Output the (x, y) coordinate of the center of the cell containing the given text.  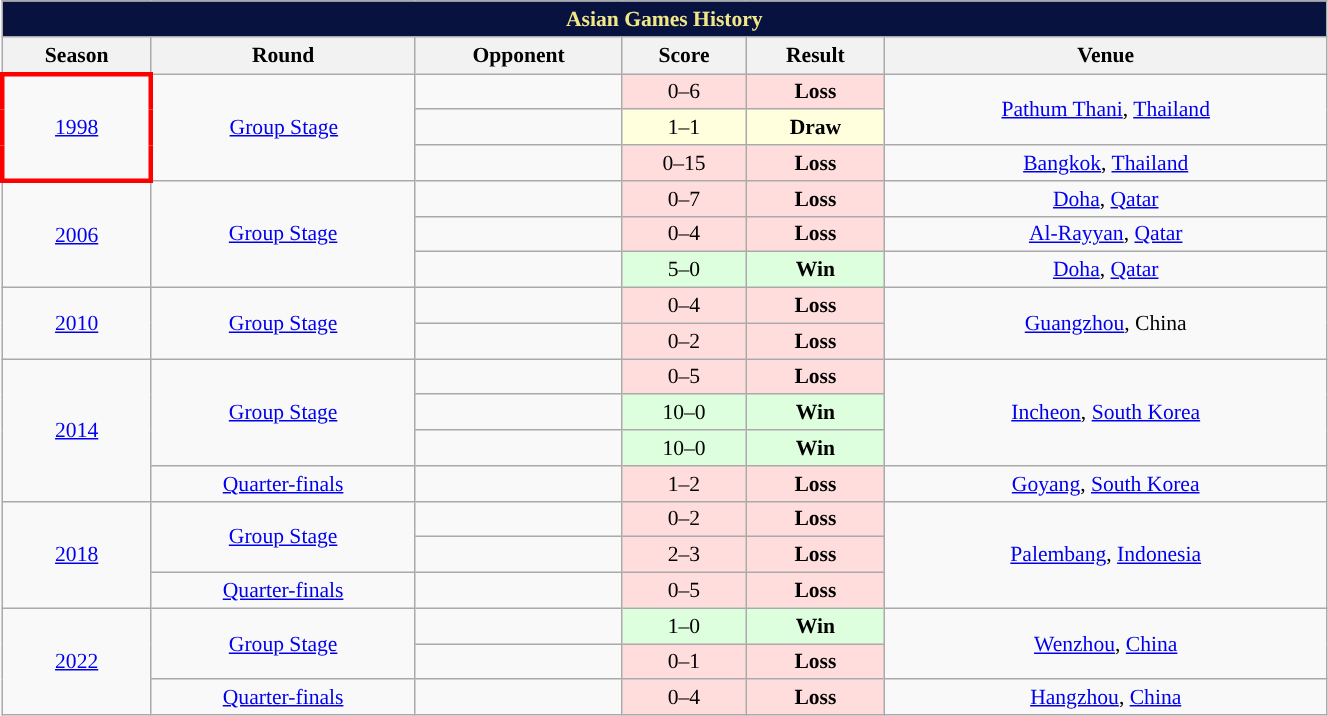
Palembang, Indonesia (1106, 554)
2–3 (684, 555)
2022 (76, 662)
Venue (1106, 56)
Hangzhou, China (1106, 698)
Draw (816, 128)
1998 (76, 128)
0–6 (684, 92)
Pathum Thani, Thailand (1106, 110)
Bangkok, Thailand (1106, 163)
2014 (76, 430)
Al-Rayyan, Qatar (1106, 234)
Season (76, 56)
Result (816, 56)
Asian Games History (664, 19)
2006 (76, 234)
0–15 (684, 163)
Goyang, South Korea (1106, 484)
1–1 (684, 128)
Round (283, 56)
0–1 (684, 662)
Opponent (518, 56)
0–7 (684, 199)
Incheon, South Korea (1106, 412)
2010 (76, 324)
Wenzhou, China (1106, 644)
2018 (76, 554)
Guangzhou, China (1106, 324)
5–0 (684, 270)
Score (684, 56)
1–0 (684, 626)
1–2 (684, 484)
